Find where the given text appears and provide that cell's center as (x, y) coordinate. 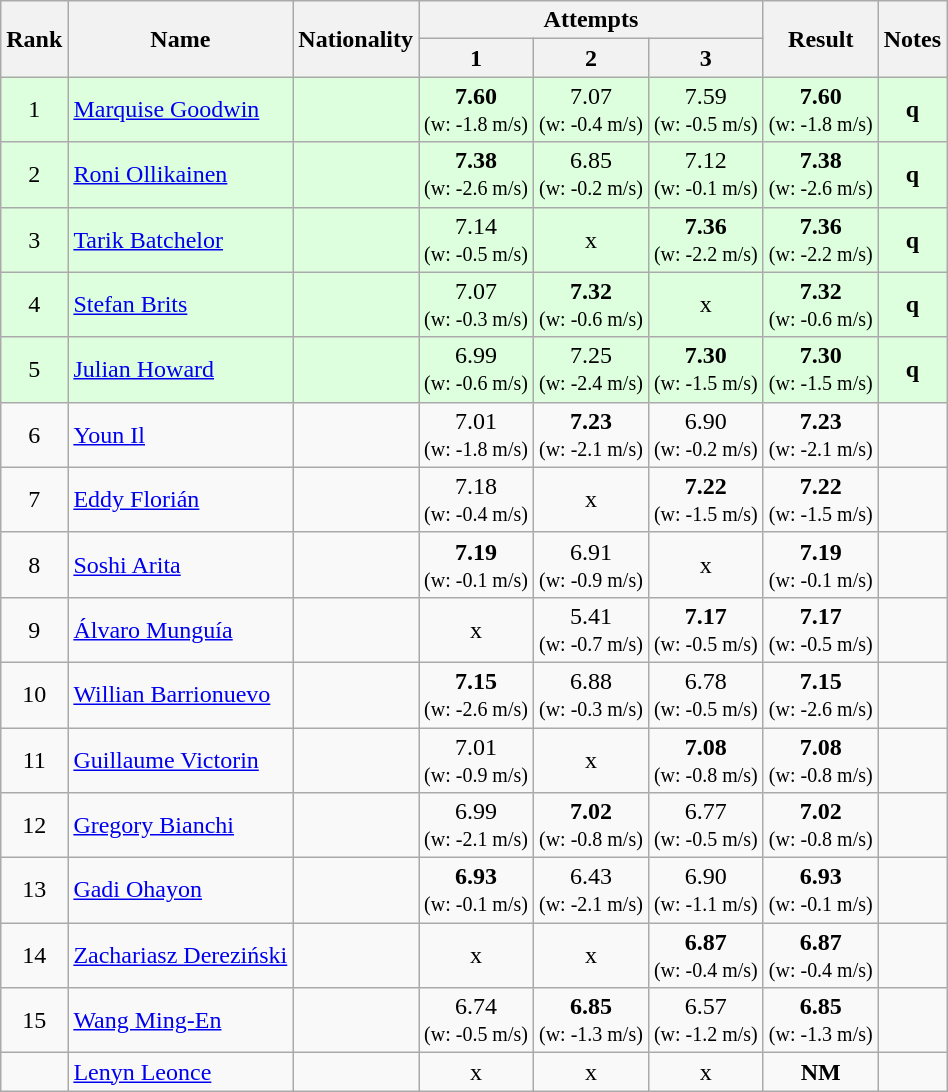
8 (34, 564)
6.87(w: -0.4 m/s) (706, 956)
6.93 (w: -0.1 m/s) (820, 890)
Wang Ming-En (180, 1020)
5 (34, 370)
7.15(w: -2.6 m/s) (476, 694)
6.93(w: -0.1 m/s) (476, 890)
7.23 (w: -2.1 m/s) (820, 434)
Result (820, 39)
Álvaro Munguía (180, 630)
7.36 (w: -2.2 m/s) (820, 240)
7.22(w: -1.5 m/s) (706, 500)
6.91(w: -0.9 m/s) (590, 564)
7.17 (w: -0.5 m/s) (820, 630)
7.15 (w: -2.6 m/s) (820, 694)
7.22 (w: -1.5 m/s) (820, 500)
7.18(w: -0.4 m/s) (476, 500)
Guillaume Victorin (180, 760)
5.41(w: -0.7 m/s) (590, 630)
7.19(w: -0.1 m/s) (476, 564)
Tarik Batchelor (180, 240)
Attempts (592, 20)
7.25(w: -2.4 m/s) (590, 370)
Eddy Florián (180, 500)
Gadi Ohayon (180, 890)
7.36(w: -2.2 m/s) (706, 240)
Rank (34, 39)
6.87 (w: -0.4 m/s) (820, 956)
7.07(w: -0.4 m/s) (590, 110)
7.12(w: -0.1 m/s) (706, 174)
6.90(w: -0.2 m/s) (706, 434)
7.23(w: -2.1 m/s) (590, 434)
7.60(w: -1.8 m/s) (476, 110)
7 (34, 500)
7.30(w: -1.5 m/s) (706, 370)
NM (820, 1072)
Notes (912, 39)
Nationality (356, 39)
Stefan Brits (180, 304)
6.99(w: -2.1 m/s) (476, 826)
4 (34, 304)
Willian Barrionuevo (180, 694)
10 (34, 694)
7.14(w: -0.5 m/s) (476, 240)
7.02 (w: -0.8 m/s) (820, 826)
Lenyn Leonce (180, 1072)
7.08 (w: -0.8 m/s) (820, 760)
13 (34, 890)
12 (34, 826)
Roni Ollikainen (180, 174)
Soshi Arita (180, 564)
7.60 (w: -1.8 m/s) (820, 110)
Julian Howard (180, 370)
15 (34, 1020)
Marquise Goodwin (180, 110)
7.01(w: -1.8 m/s) (476, 434)
7.19 (w: -0.1 m/s) (820, 564)
6.78(w: -0.5 m/s) (706, 694)
Youn Il (180, 434)
7.07(w: -0.3 m/s) (476, 304)
6.57(w: -1.2 m/s) (706, 1020)
7.38 (w: -2.6 m/s) (820, 174)
7.32(w: -0.6 m/s) (590, 304)
6.99(w: -0.6 m/s) (476, 370)
6.85 (w: -1.3 m/s) (820, 1020)
6.90(w: -1.1 m/s) (706, 890)
7.01(w: -0.9 m/s) (476, 760)
6.43(w: -2.1 m/s) (590, 890)
7.32 (w: -0.6 m/s) (820, 304)
7.17(w: -0.5 m/s) (706, 630)
7.02(w: -0.8 m/s) (590, 826)
Zachariasz Dereziński (180, 956)
6.88(w: -0.3 m/s) (590, 694)
11 (34, 760)
7.08(w: -0.8 m/s) (706, 760)
7.30 (w: -1.5 m/s) (820, 370)
6.85(w: -1.3 m/s) (590, 1020)
6.85(w: -0.2 m/s) (590, 174)
6 (34, 434)
Gregory Bianchi (180, 826)
6.77(w: -0.5 m/s) (706, 826)
Name (180, 39)
9 (34, 630)
14 (34, 956)
7.59(w: -0.5 m/s) (706, 110)
6.74(w: -0.5 m/s) (476, 1020)
7.38(w: -2.6 m/s) (476, 174)
